Return the [x, y] coordinate for the center point of the cell that contains the specified text.  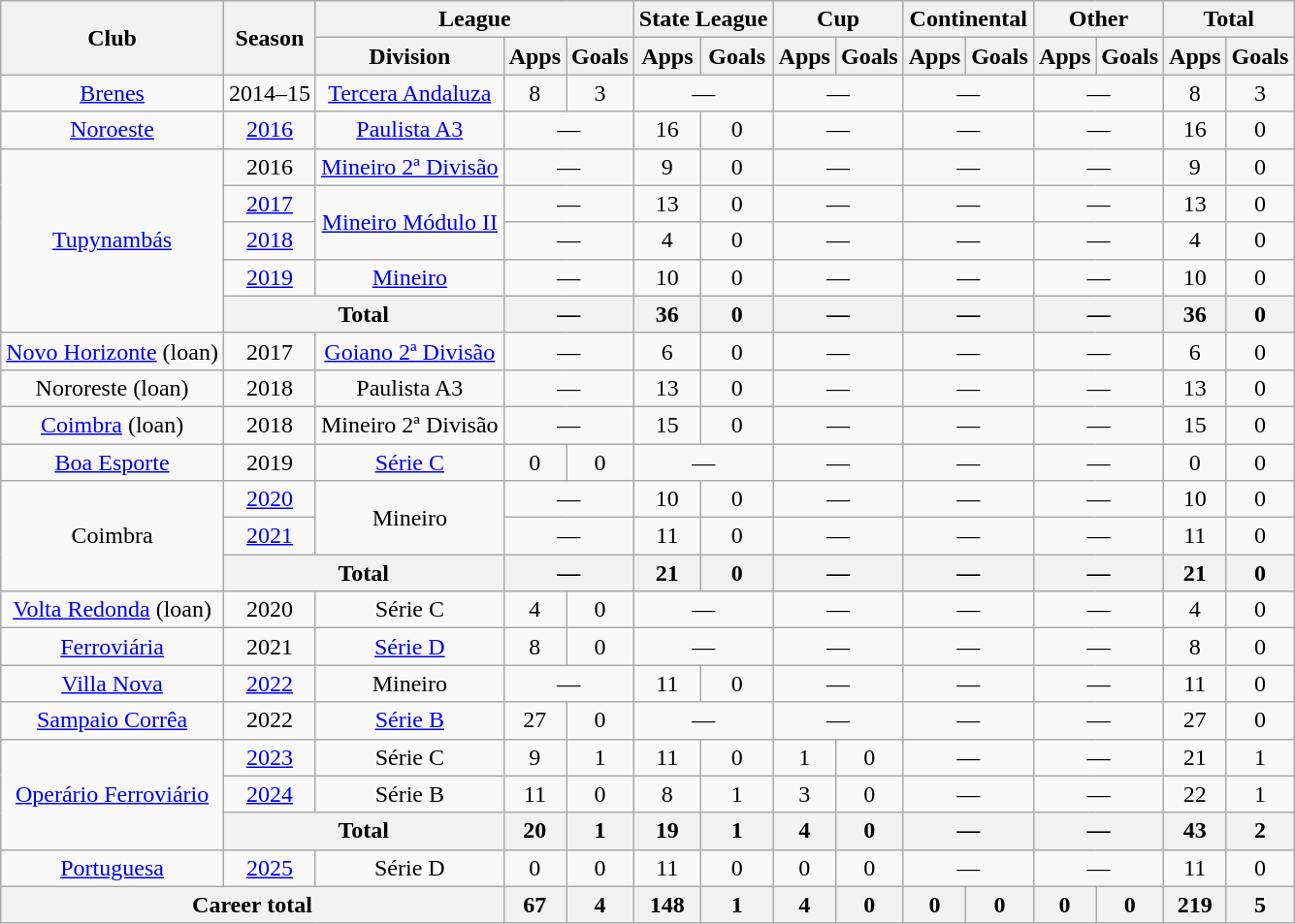
Division [409, 56]
Cup [838, 19]
State League [703, 19]
20 [534, 831]
Boa Esporte [113, 462]
Coimbra [113, 536]
Tupynambás [113, 240]
Tercera Andaluza [409, 93]
Operário Ferroviário [113, 794]
Noroeste [113, 130]
43 [1195, 831]
2024 [270, 794]
Nororeste (loan) [113, 388]
Continental [968, 19]
2023 [270, 757]
2014–15 [270, 93]
Goiano 2ª Divisão [409, 351]
League [474, 19]
Brenes [113, 93]
Career total [252, 905]
Ferroviária [113, 647]
19 [667, 831]
219 [1195, 905]
Sampaio Corrêa [113, 720]
Mineiro Módulo II [409, 222]
Coimbra (loan) [113, 425]
Other [1098, 19]
148 [667, 905]
22 [1195, 794]
Villa Nova [113, 684]
Volta Redonda (loan) [113, 610]
Club [113, 38]
67 [534, 905]
Novo Horizonte (loan) [113, 351]
5 [1260, 905]
Portuguesa [113, 868]
Season [270, 38]
2025 [270, 868]
2 [1260, 831]
